Scan for the cell matching the given text and deliver its (X, Y) coordinate at center. 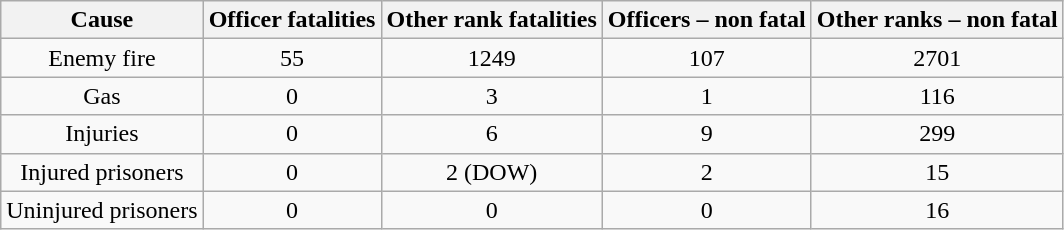
116 (937, 96)
2 (706, 172)
Officers – non fatal (706, 20)
15 (937, 172)
1 (706, 96)
Enemy fire (102, 58)
55 (292, 58)
2701 (937, 58)
299 (937, 134)
Other rank fatalities (492, 20)
Uninjured prisoners (102, 210)
Other ranks – non fatal (937, 20)
9 (706, 134)
1249 (492, 58)
16 (937, 210)
Injuries (102, 134)
107 (706, 58)
Injured prisoners (102, 172)
Cause (102, 20)
6 (492, 134)
Gas (102, 96)
2 (DOW) (492, 172)
Officer fatalities (292, 20)
3 (492, 96)
